Search for the cell housing the specified text and yield its [x, y] center coordinate. 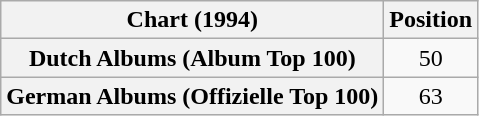
50 [431, 58]
63 [431, 96]
German Albums (Offizielle Top 100) [192, 96]
Position [431, 20]
Dutch Albums (Album Top 100) [192, 58]
Chart (1994) [192, 20]
